Output the [X, Y] coordinate of the center of the cell containing the given text.  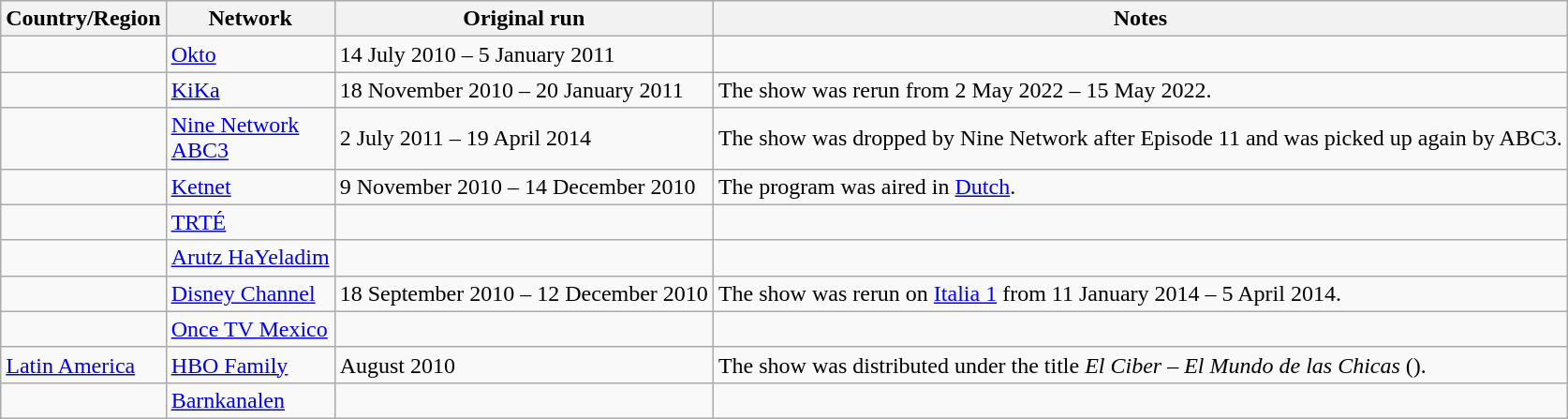
Okto [250, 54]
The show was rerun from 2 May 2022 – 15 May 2022. [1140, 90]
August 2010 [524, 365]
Once TV Mexico [250, 329]
Network [250, 19]
Ketnet [250, 187]
18 September 2010 – 12 December 2010 [524, 293]
Latin America [83, 365]
Original run [524, 19]
Nine NetworkABC3 [250, 139]
2 July 2011 – 19 April 2014 [524, 139]
14 July 2010 – 5 January 2011 [524, 54]
Notes [1140, 19]
Country/Region [83, 19]
TRTÉ [250, 222]
Barnkanalen [250, 400]
The show was dropped by Nine Network after Episode 11 and was picked up again by ABC3. [1140, 139]
The program was aired in Dutch. [1140, 187]
The show was rerun on Italia 1 from 11 January 2014 – 5 April 2014. [1140, 293]
Arutz HaYeladim [250, 258]
The show was distributed under the title El Ciber – El Mundo de las Chicas (). [1140, 365]
KiKa [250, 90]
Disney Channel [250, 293]
HBO Family [250, 365]
9 November 2010 – 14 December 2010 [524, 187]
18 November 2010 – 20 January 2011 [524, 90]
